Detect which cell encompasses the target text, then output its [X, Y] center coordinate. 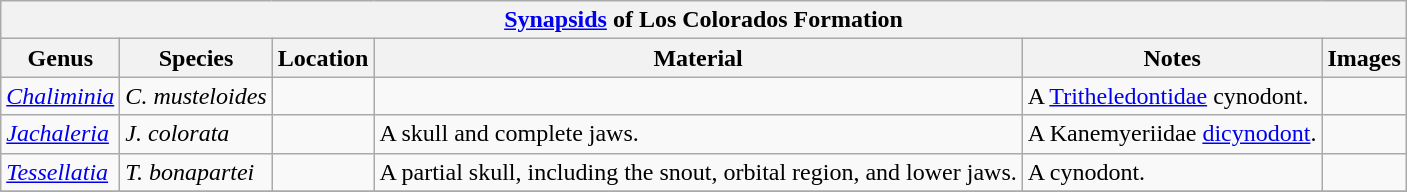
A Tritheledontidae cynodont. [1172, 96]
A Kanemyeriidae dicynodont. [1172, 134]
Tessellatia [60, 172]
Location [323, 58]
Notes [1172, 58]
A partial skull, including the snout, orbital region, and lower jaws. [698, 172]
Synapsids of Los Colorados Formation [704, 20]
Jachaleria [60, 134]
Genus [60, 58]
Material [698, 58]
Images [1364, 58]
A skull and complete jaws. [698, 134]
A cynodont. [1172, 172]
Species [196, 58]
J. colorata [196, 134]
T. bonapartei [196, 172]
C. musteloides [196, 96]
Chaliminia [60, 96]
